From the cell containing the given text, extract its center point as [x, y] coordinate. 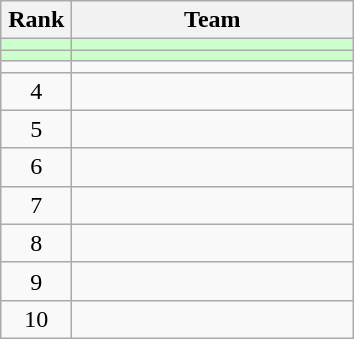
8 [36, 243]
Rank [36, 20]
9 [36, 281]
7 [36, 205]
10 [36, 319]
Team [212, 20]
4 [36, 91]
6 [36, 167]
5 [36, 129]
